Identify which cell holds the provided text, then report its (x, y) central coordinate. 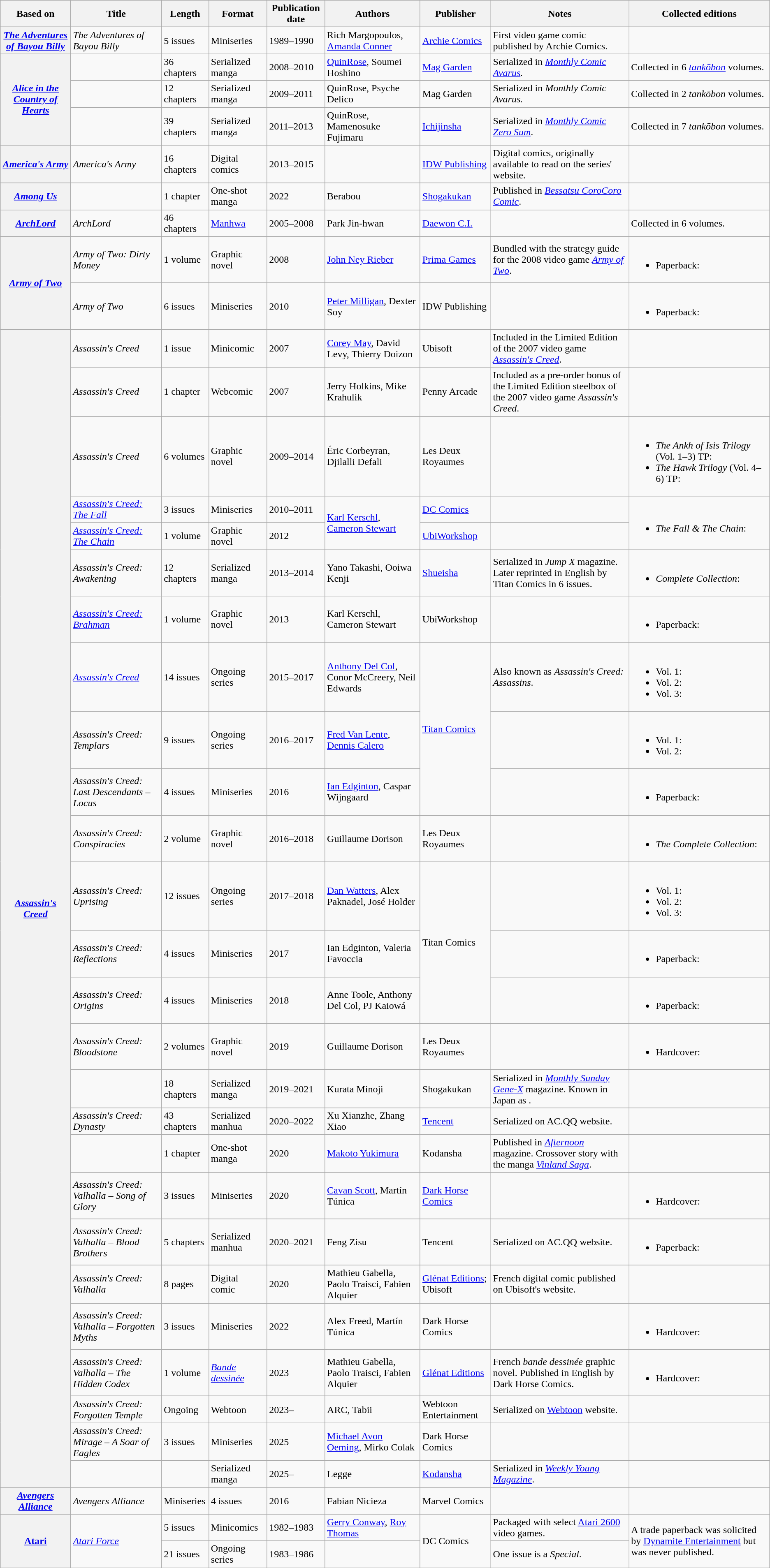
Xu Xianzhe, Zhang Xiao (373, 1121)
Assassin's Creed: Valhalla – Forgotten Myths (116, 1326)
2011–2013 (296, 126)
2016–2017 (296, 740)
Marvel Comics (455, 1501)
Serialized on Webtoon website. (560, 1409)
Assassin's Creed: Valhalla – The Hidden Codex (116, 1373)
Collected in 6 tankōbon volumes. (699, 67)
1983–1986 (296, 1554)
Park Jin-hwan (373, 223)
Serialized in Monthly Comic Zero Sum. (560, 126)
Fred Van Lente, Dennis Calero (373, 740)
2018 (296, 1000)
Assassin's Creed: Dynasty (116, 1121)
Collected in 6 volumes. (699, 223)
Collected editions (699, 14)
Prima Games (455, 260)
39 chapters (185, 126)
Atari (35, 1541)
John Ney Rieber (373, 260)
2016–2018 (296, 839)
French digital comic published on Ubisoft's website. (560, 1284)
Jerry Holkins, Mike Krahulik (373, 391)
Included in the Limited Edition of the 2007 video game Assassin's Creed. (560, 348)
QuinRose, Mamenosuke Fujimaru (373, 126)
6 volumes (185, 456)
2020–2022 (296, 1121)
Complete Collection: (699, 573)
5 chapters (185, 1242)
Peter Milligan, Dexter Soy (373, 306)
43 chapters (185, 1121)
2008 (296, 260)
Legge (373, 1474)
Anne Toole, Anthony Del Col, PJ Kaiowá (373, 1000)
1982–1983 (296, 1528)
Assassin's Creed: Templars (116, 740)
46 chapters (185, 223)
2 volume (185, 839)
Yano Takashi, Ooiwa Kenji (373, 573)
QuinRose, Psyche Delico (373, 94)
Daewon C.I. (455, 223)
Alice in the Country of Hearts (35, 99)
2015–2017 (296, 677)
Assassin's Creed: Uprising (116, 896)
Rich Margopoulos, Amanda Conner (373, 40)
Publication date (296, 14)
Shueisha (455, 573)
Webtoon Entertainment (455, 1409)
2019 (296, 1047)
Assassin's Creed: Valhalla – Blood Brothers (116, 1242)
Notes (560, 14)
2025 (296, 1442)
Kurata Minoji (373, 1089)
2009–2011 (296, 94)
Assassin's Creed: Valhalla – Song of Glory (116, 1196)
2010 (296, 306)
2012 (296, 536)
Collected in 2 tankōbon volumes. (699, 94)
36 chapters (185, 67)
Alex Freed, Martín Túnica (373, 1326)
2013–2014 (296, 573)
The Complete Collection: (699, 839)
2020–2021 (296, 1242)
Assassin's Creed: Valhalla (116, 1284)
14 issues (185, 677)
Assassin's Creed: Awakening (116, 573)
2005–2008 (296, 223)
Michael Avon Oeming, Mirko Colak (373, 1442)
Army of Two: Dirty Money (116, 260)
2013 (296, 619)
Berabou (373, 197)
Assassin's Creed: Forgotten Temple (116, 1409)
First video game comic published by Archie Comics. (560, 40)
Fabian Nicieza (373, 1501)
2017 (296, 954)
Assassin's Creed: Conspiracies (116, 839)
Assassin's Creed: The Chain (116, 536)
Dan Watters, Alex Paknadel, José Holder (373, 896)
Assassin's Creed: Mirage – A Soar of Eagles (116, 1442)
ARC, Tabii (373, 1409)
Publisher (455, 14)
Authors (373, 14)
Published in Bessatsu CoroCoro Comic. (560, 197)
1 issue (185, 348)
Minicomics (238, 1528)
Also known as Assassin's Creed: Assassins. (560, 677)
Assassin's Creed: Reflections (116, 954)
Minicomic (238, 348)
21 issues (185, 1554)
Digital comic (238, 1284)
Webcomic (238, 391)
Digital comics (238, 164)
Feng Zisu (373, 1242)
Assassin's Creed: Bloodstone (116, 1047)
The Fall & The Chain: (699, 523)
Anthony Del Col, Conor McCreery, Neil Edwards (373, 677)
Assassin's Creed: Origins (116, 1000)
2008–2010 (296, 67)
A trade paperback was solicited by Dynamite Entertainment but was never published. (699, 1541)
8 pages (185, 1284)
Gerry Conway, Roy Thomas (373, 1528)
Among Us (35, 197)
Ian Edginton, Valeria Favoccia (373, 954)
Manhwa (238, 223)
Corey May, David Levy, Thierry Doizon (373, 348)
Webtoon (238, 1409)
Included as a pre-order bonus of the Limited Edition steelbox of the 2007 video game Assassin's Creed. (560, 391)
Glénat Editions; Ubisoft (455, 1284)
Bundled with the strategy guide for the 2008 video game Army of Two. (560, 260)
16 chapters (185, 164)
2017–2018 (296, 896)
Assassin's Creed: Last Descendants – Locus (116, 792)
Serialized in Monthly Sunday Gene-X magazine. Known in Japan as . (560, 1089)
Bande dessinée (238, 1373)
2019–2021 (296, 1089)
2009–2014 (296, 456)
Archie Comics (455, 40)
2023– (296, 1409)
QuinRose, Soumei Hoshino (373, 67)
One issue is a Special. (560, 1554)
9 issues (185, 740)
French bande dessinée graphic novel. Published in English by Dark Horse Comics. (560, 1373)
Ubisoft (455, 348)
Title (116, 14)
Assassin's Creed: The Fall (116, 510)
2010–2011 (296, 510)
18 chapters (185, 1089)
Éric Corbeyran, Djilalli Defali (373, 456)
Digital comics, originally available to read on the series' website. (560, 164)
2025– (296, 1474)
Vol. 1: Vol. 2: (699, 740)
Ichijinsha (455, 126)
Collected in 7 tankōbon volumes. (699, 126)
Length (185, 14)
Ongoing (185, 1409)
Format (238, 14)
Serialized in Jump X magazine. Later reprinted in English by Titan Comics in 6 issues. (560, 573)
Serialized in Weekly Young Magazine. (560, 1474)
Ian Edginton, Caspar Wijngaard (373, 792)
The Ankh of Isis Trilogy (Vol. 1–3) TP: The Hawk Trilogy (Vol. 4–6) TP: (699, 456)
Atari Force (116, 1541)
1989–1990 (296, 40)
Makoto Yukimura (373, 1153)
2 volumes (185, 1047)
Based on (35, 14)
2023 (296, 1373)
Packaged with select Atari 2600 video games. (560, 1528)
2013–2015 (296, 164)
12 issues (185, 896)
Cavan Scott, Martín Túnica (373, 1196)
6 issues (185, 306)
Assassin's Creed: Brahman (116, 619)
Glénat Editions (455, 1373)
Penny Arcade (455, 391)
Published in Afternoon magazine. Crossover story with the manga Vinland Saga. (560, 1153)
